From the cell containing the given text, extract its center point as [x, y] coordinate. 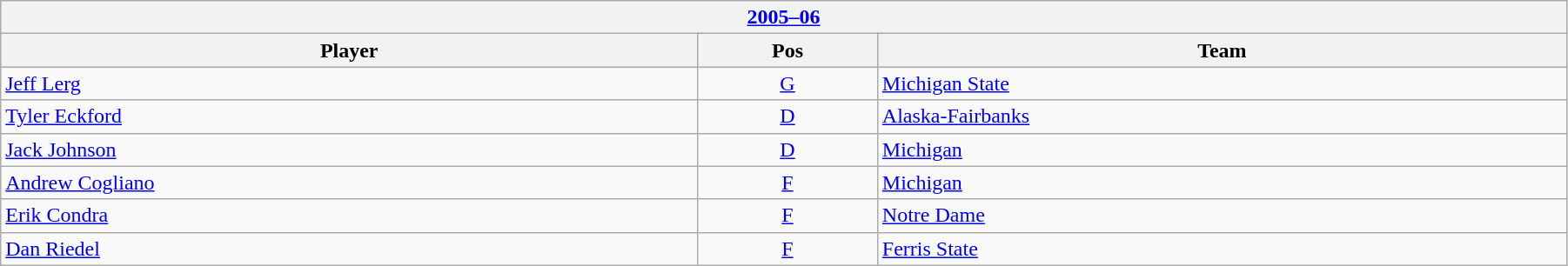
Player [350, 50]
Erik Condra [350, 216]
Jack Johnson [350, 150]
G [788, 83]
Pos [788, 50]
Team [1222, 50]
Andrew Cogliano [350, 183]
2005–06 [784, 17]
Ferris State [1222, 249]
Dan Riedel [350, 249]
Notre Dame [1222, 216]
Alaska-Fairbanks [1222, 116]
Tyler Eckford [350, 116]
Michigan State [1222, 83]
Jeff Lerg [350, 83]
